Provide the [x, y] coordinate of the cell's center where the given text is located.  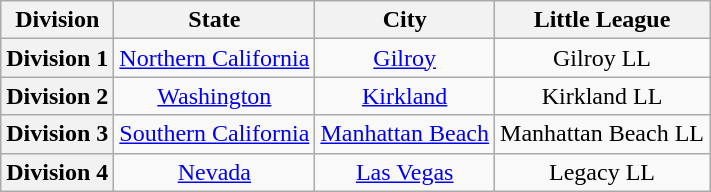
Washington [214, 96]
Division [58, 20]
Division 2 [58, 96]
Manhattan Beach [405, 134]
City [405, 20]
Little League [602, 20]
Manhattan Beach LL [602, 134]
Kirkland [405, 96]
Division 4 [58, 172]
Nevada [214, 172]
Southern California [214, 134]
Kirkland LL [602, 96]
Gilroy [405, 58]
Legacy LL [602, 172]
Northern California [214, 58]
State [214, 20]
Division 3 [58, 134]
Gilroy LL [602, 58]
Division 1 [58, 58]
Las Vegas [405, 172]
